Detect which cell encompasses the target text, then output its [x, y] center coordinate. 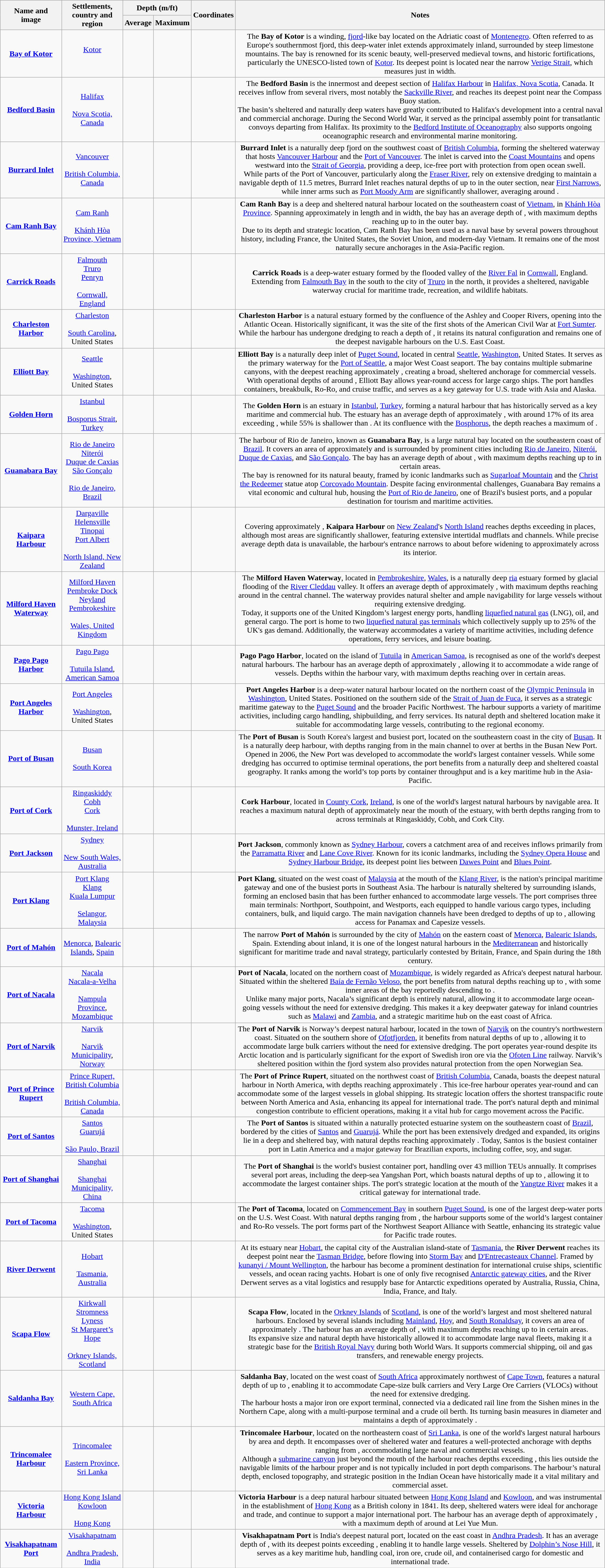
Ringaskiddy Cobh Cork Munster, Ireland [92, 810]
Narvik Narvik Municipality, Norway [92, 1046]
Istanbul Bosporus Strait, Turkey [92, 414]
Seattle Washington, United States [92, 372]
Sydney New South Wales, Australia [92, 853]
Notes [420, 15]
Bay of Kotor [31, 54]
Port of Mahón [31, 947]
Visakhapatnam Andhra Pradesh, India [92, 1549]
Prince Rupert, British Columbia British Columbia, Canada [92, 1093]
Elliott Bay [31, 372]
Kaipara Harbour [31, 539]
Trincomalee Harbour [31, 1458]
Vancouver British Columbia, Canada [92, 170]
Cam Ranh Bay [31, 226]
Port of Shanghai [31, 1179]
Milford Haven Waterway [31, 608]
Hobart Tasmania, Australia [92, 1269]
Port Angeles Harbor [31, 707]
Shanghai Shanghai Municipality, China [92, 1179]
Falmouth Truro Penryn Cornwall, England [92, 282]
Victoria Harbour [31, 1510]
Name andimage [31, 15]
Kirkwall Stromness Lyness St Margaret’s Hope Orkney Islands, Scotland [92, 1334]
Rio de Janeiro Niterói Duque de Caxias São Gonçalo Rio de Janeiro, Brazil [92, 470]
Coordinates [213, 15]
Port of Busan [31, 759]
Port of Nacala [31, 994]
Port Jackson [31, 853]
Port Angeles Washington, United States [92, 707]
Cam Ranh Khánh Hòa Province, Vietnam [92, 226]
Kotor [92, 54]
Milford Haven Pembroke Dock Neyland Pembrokeshire Wales, United Kingdom [92, 608]
River Derwent [31, 1269]
Western Cape, South Africa [92, 1398]
Port Klang Klang Kuala Lumpur Selangor, Malaysia [92, 900]
Pago Pago Tutuila Island, American Samoa [92, 664]
Depth (m/ft) [157, 8]
Port of Narvik [31, 1046]
Average [138, 23]
Guanabara Bay [31, 470]
Port of Santos [31, 1136]
Menorca, Balearic Islands, Spain [92, 947]
Golden Horn [31, 414]
Carrick Roads [31, 282]
Tacoma Washington, United States [92, 1222]
Maximum [173, 23]
Scapa Flow [31, 1334]
Charleston Harbor [31, 329]
Burrard Inlet [31, 170]
Saldanha Bay [31, 1398]
Dargaville Helensville Tinopai Port Albert North Island, New Zealand [92, 539]
Settlements, country and region [92, 15]
Trincomalee Eastern Province, Sri Lanka [92, 1458]
Nacala Nacala-a-Velha Nampula Province, Mozambique [92, 994]
Port of Prince Rupert [31, 1093]
Bedford Basin [31, 110]
Port of Tacoma [31, 1222]
Busan South Korea [92, 759]
Visakhapatnam Port [31, 1549]
Pago Pago Harbor [31, 664]
Hong Kong Island Kowloon Hong Kong [92, 1510]
Halifax Nova Scotia, Canada [92, 110]
Charleston South Carolina, United States [92, 329]
Port of Cork [31, 810]
Port Klang [31, 900]
Santos Guarujá São Paulo, Brazil [92, 1136]
